Output the [X, Y] coordinate of the center of the cell containing the given text.  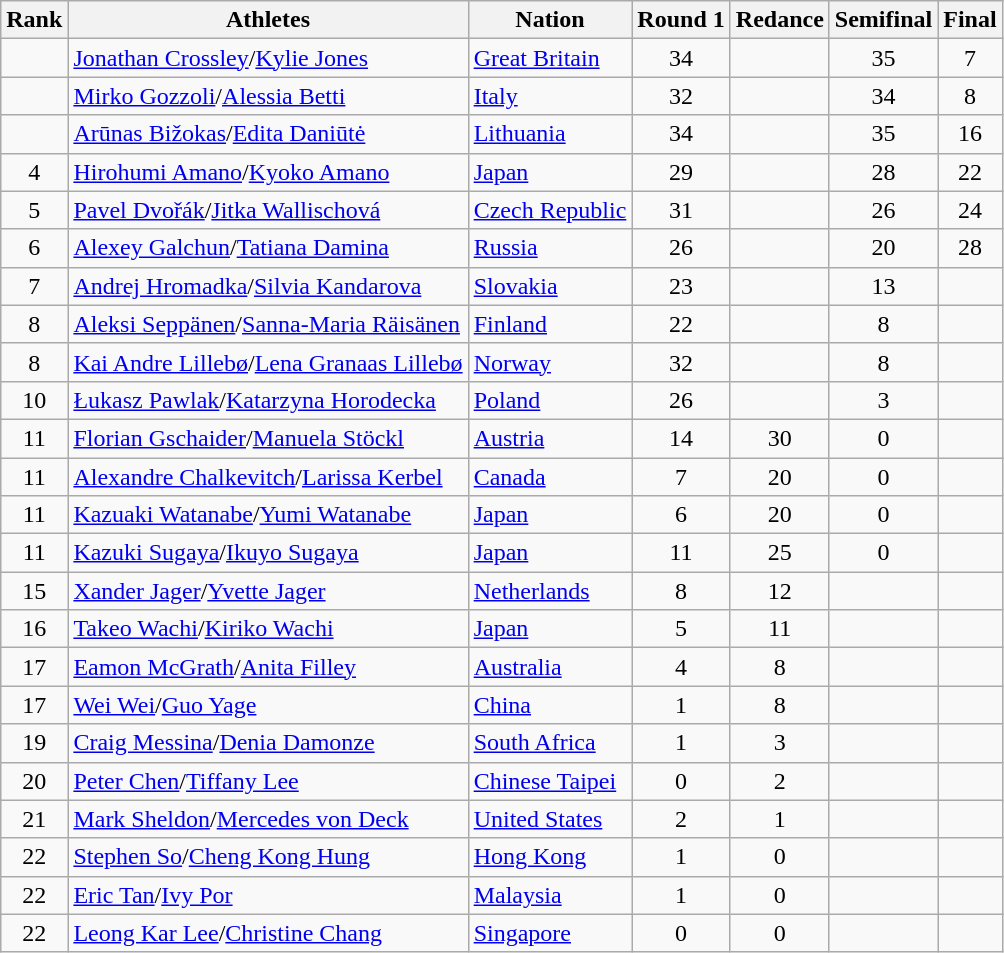
Wei Wei/Guo Yage [268, 705]
Finland [550, 324]
Peter Chen/Tiffany Lee [268, 781]
Hirohumi Amano/Kyoko Amano [268, 172]
Netherlands [550, 591]
Alexandre Chalkevitch/Larissa Kerbel [268, 477]
Lithuania [550, 134]
10 [34, 400]
12 [780, 591]
Mark Sheldon/Mercedes von Deck [268, 819]
Canada [550, 477]
25 [780, 553]
13 [883, 286]
Round 1 [681, 20]
14 [681, 438]
Austria [550, 438]
Great Britain [550, 58]
23 [681, 286]
Leong Kar Lee/Christine Chang [268, 933]
United States [550, 819]
Chinese Taipei [550, 781]
Florian Gschaider/Manuela Stöckl [268, 438]
Norway [550, 362]
15 [34, 591]
Semifinal [883, 20]
Xander Jager/Yvette Jager [268, 591]
Łukasz Pawlak/Katarzyna Horodecka [268, 400]
24 [970, 210]
Craig Messina/Denia Damonze [268, 743]
19 [34, 743]
Italy [550, 96]
Nation [550, 20]
Stephen So/Cheng Kong Hung [268, 857]
Athletes [268, 20]
Andrej Hromadka/Silvia Kandarova [268, 286]
Kazuaki Watanabe/Yumi Watanabe [268, 515]
30 [780, 438]
Malaysia [550, 895]
Australia [550, 667]
Kazuki Sugaya/Ikuyo Sugaya [268, 553]
Czech Republic [550, 210]
Eamon McGrath/Anita Filley [268, 667]
Slovakia [550, 286]
Redance [780, 20]
Final [970, 20]
Aleksi Seppänen/Sanna-Maria Räisänen [268, 324]
Pavel Dvořák/Jitka Wallischová [268, 210]
Kai Andre Lillebø/Lena Granaas Lillebø [268, 362]
31 [681, 210]
21 [34, 819]
Rank [34, 20]
Poland [550, 400]
Takeo Wachi/Kiriko Wachi [268, 629]
29 [681, 172]
South Africa [550, 743]
Arūnas Bižokas/Edita Daniūtė [268, 134]
Hong Kong [550, 857]
Jonathan Crossley/Kylie Jones [268, 58]
Russia [550, 248]
Mirko Gozzoli/Alessia Betti [268, 96]
Alexey Galchun/Tatiana Damina [268, 248]
Eric Tan/Ivy Por [268, 895]
China [550, 705]
Singapore [550, 933]
